Locate the cell with the specified text and output its (X, Y) center coordinate. 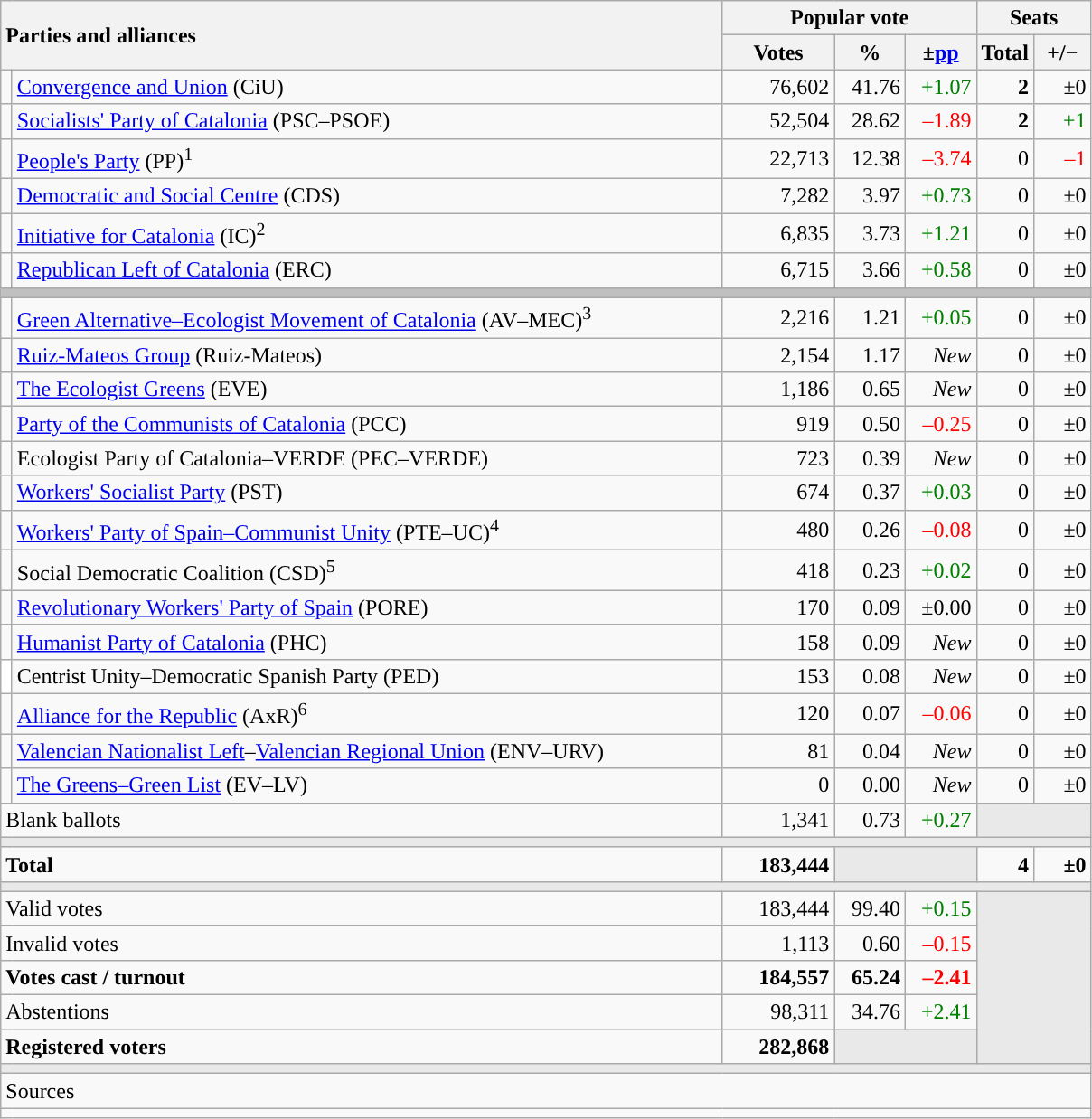
–1 (1063, 159)
–1.89 (940, 121)
0.08 (870, 676)
The Greens–Green List (EV–LV) (367, 785)
0.50 (870, 424)
3.73 (870, 233)
+0.58 (940, 270)
Popular vote (850, 18)
0.37 (870, 493)
0.23 (870, 571)
–0.08 (940, 530)
Alliance for the Republic (AxR)6 (367, 714)
Invalid votes (362, 943)
1,341 (778, 820)
2,216 (778, 318)
1.17 (870, 355)
Green Alternative–Ecologist Movement of Catalonia (AV–MEC)3 (367, 318)
Votes (778, 52)
+/− (1063, 52)
0.60 (870, 943)
–0.15 (940, 943)
–0.25 (940, 424)
+0.73 (940, 196)
Socialists' Party of Catalonia (PSC–PSOE) (367, 121)
3.97 (870, 196)
158 (778, 642)
65.24 (870, 978)
0.39 (870, 458)
±pp (940, 52)
480 (778, 530)
Workers' Party of Spain–Communist Unity (PTE–UC)4 (367, 530)
28.62 (870, 121)
6,715 (778, 270)
Ruiz-Mateos Group (Ruiz-Mateos) (367, 355)
+0.03 (940, 493)
Republican Left of Catalonia (ERC) (367, 270)
3.66 (870, 270)
153 (778, 676)
Initiative for Catalonia (IC)2 (367, 233)
12.38 (870, 159)
34.76 (870, 1012)
Registered voters (362, 1047)
+1.21 (940, 233)
People's Party (PP)1 (367, 159)
0.00 (870, 785)
+0.02 (940, 571)
81 (778, 751)
Convergence and Union (CiU) (367, 87)
0.04 (870, 751)
+2.41 (940, 1012)
1,186 (778, 390)
7,282 (778, 196)
1.21 (870, 318)
Party of the Communists of Catalonia (PCC) (367, 424)
76,602 (778, 87)
+1 (1063, 121)
0.65 (870, 390)
Humanist Party of Catalonia (PHC) (367, 642)
Valid votes (362, 908)
282,868 (778, 1047)
52,504 (778, 121)
Blank ballots (362, 820)
Social Democratic Coalition (CSD)5 (367, 571)
–3.74 (940, 159)
0.73 (870, 820)
Abstentions (362, 1012)
170 (778, 607)
–2.41 (940, 978)
+0.27 (940, 820)
98,311 (778, 1012)
Parties and alliances (362, 35)
0.26 (870, 530)
Sources (546, 1091)
+0.05 (940, 318)
Centrist Unity–Democratic Spanish Party (PED) (367, 676)
Seats (1034, 18)
674 (778, 493)
6,835 (778, 233)
184,557 (778, 978)
% (870, 52)
1,113 (778, 943)
22,713 (778, 159)
Democratic and Social Centre (CDS) (367, 196)
The Ecologist Greens (EVE) (367, 390)
919 (778, 424)
4 (1005, 864)
41.76 (870, 87)
Ecologist Party of Catalonia–VERDE (PEC–VERDE) (367, 458)
0.07 (870, 714)
120 (778, 714)
+0.15 (940, 908)
99.40 (870, 908)
Revolutionary Workers' Party of Spain (PORE) (367, 607)
723 (778, 458)
–0.06 (940, 714)
Valencian Nationalist Left–Valencian Regional Union (ENV–URV) (367, 751)
418 (778, 571)
Votes cast / turnout (362, 978)
Workers' Socialist Party (PST) (367, 493)
2,154 (778, 355)
±0.00 (940, 607)
+1.07 (940, 87)
